Locate the cell with the specified text and output its (x, y) center coordinate. 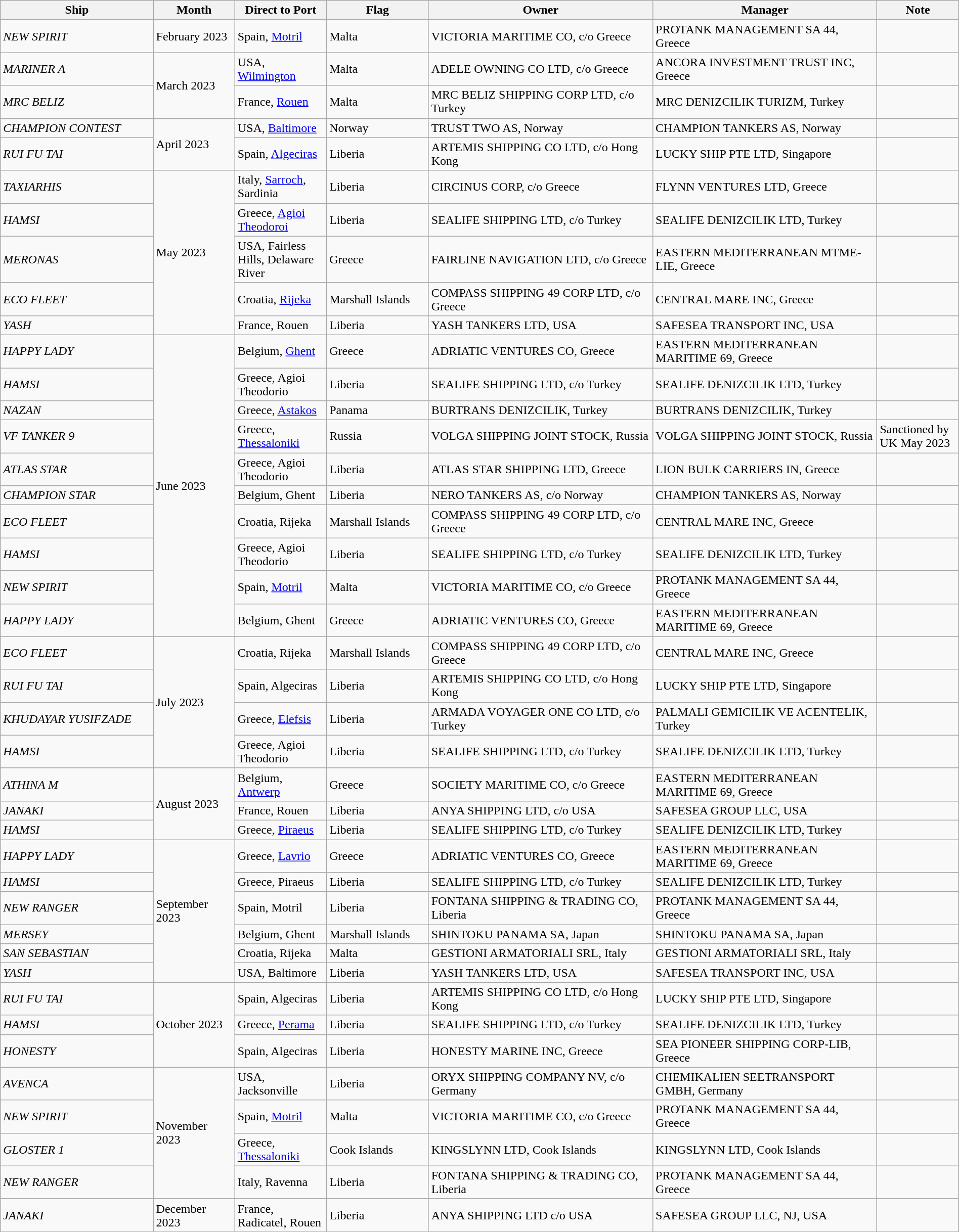
NAZAN (77, 410)
MRC DENIZCILIK TURIZM, Turkey (765, 102)
ANYA SHIPPING LTD, c/o USA (540, 810)
Norway (378, 128)
TRUST TWO AS, Norway (540, 128)
Greece, Perama (280, 1025)
Italy, Sarroch, Sardinia (280, 187)
Month (194, 10)
Panama (378, 410)
March 2023 (194, 85)
USA, Wilmington (280, 69)
ADELE OWNING CO LTD, c/o Greece (540, 69)
ATHINA M (77, 785)
MRC BELIZ (77, 102)
EASTERN MEDITERRANEAN MTME-LIE, Greece (765, 259)
August 2023 (194, 804)
SAFESEA GROUP LLC, NJ, USA (765, 1215)
Greece, Agioi Theodoroi (280, 219)
HONESTY MARINE INC, Greece (540, 1051)
CHAMPION CONTEST (77, 128)
ATLAS STAR (77, 469)
Owner (540, 10)
November 2023 (194, 1133)
CHAMPION STAR (77, 495)
December 2023 (194, 1215)
Belgium, Antwerp (280, 785)
FLYNN VENTURES LTD, Greece (765, 187)
July 2023 (194, 702)
Ship (77, 10)
SAN SEBASTIAN (77, 953)
Italy, Ravenna (280, 1182)
Manager (765, 10)
USA, Fairless Hills, Delaware River (280, 259)
Greece, Astakos (280, 410)
SEA PIONEER SHIPPING CORP-LIB, Greece (765, 1051)
ORYX SHIPPING COMPANY NV, c/o Germany (540, 1084)
MERONAS (77, 259)
Note (918, 10)
France, Radicatel, Rouen (280, 1215)
USA, Jacksonville (280, 1084)
ANCORA INVESTMENT TRUST INC, Greece (765, 69)
VF TANKER 9 (77, 437)
Sanctioned by UK May 2023 (918, 437)
NERO TANKERS AS, c/o Norway (540, 495)
April 2023 (194, 145)
June 2023 (194, 485)
TAXIARHIS (77, 187)
May 2023 (194, 253)
GLOSTER 1 (77, 1150)
KHUDAYAR YUSIFZADE (77, 719)
MRC BELIZ SHIPPING CORP LTD, c/o Turkey (540, 102)
SOCIETY MARITIME CO, c/o Greece (540, 785)
Cook Islands (378, 1150)
Greece, Lavrio (280, 855)
Direct to Port (280, 10)
SAFESEA GROUP LLC, USA (765, 810)
Russia (378, 437)
February 2023 (194, 36)
MARINER A (77, 69)
September 2023 (194, 910)
CIRCINUS CORP, c/o Greece (540, 187)
CHEMIKALIEN SEETRANSPORT GMBH, Germany (765, 1084)
MERSEY (77, 934)
Flag (378, 10)
AVENCA (77, 1084)
LION BULK CARRIERS IN, Greece (765, 469)
October 2023 (194, 1025)
Greece, Elefsis (280, 719)
ANYA SHIPPING LTD c/o USA (540, 1215)
HONESTY (77, 1051)
PALMALI GEMICILIK VE ACENTELIK, Turkey (765, 719)
FAIRLINE NAVIGATION LTD, c/o Greece (540, 259)
ATLAS STAR SHIPPING LTD, Greece (540, 469)
ARMADA VOYAGER ONE CO LTD, c/o Turkey (540, 719)
